For the text-containing cell, return its midpoint in [X, Y] coordinate format. 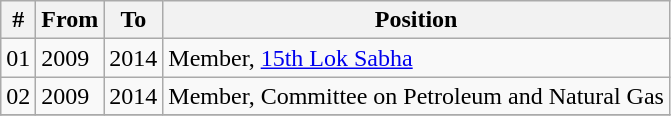
From [70, 20]
02 [18, 96]
Position [416, 20]
To [134, 20]
01 [18, 58]
Member, 15th Lok Sabha [416, 58]
Member, Committee on Petroleum and Natural Gas [416, 96]
# [18, 20]
